Determine the [X, Y] coordinate at the center of the cell enclosing the given text.  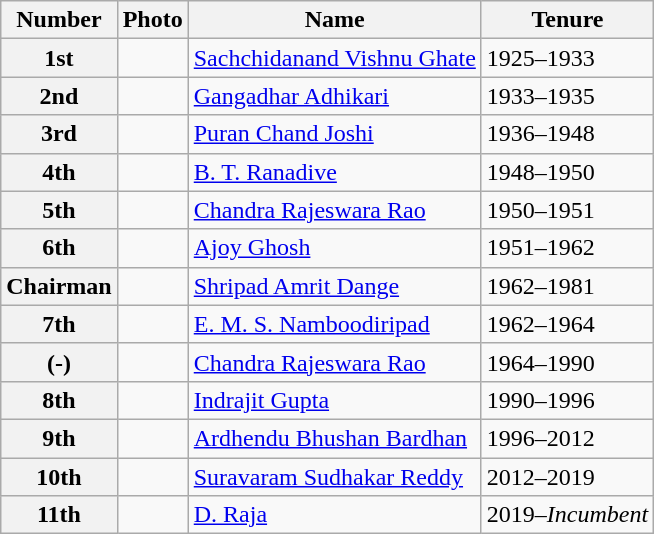
Suravaram Sudhakar Reddy [334, 477]
1st [59, 58]
4th [59, 172]
1950–1951 [567, 210]
1948–1950 [567, 172]
1951–1962 [567, 248]
E. M. S. Namboodiripad [334, 324]
2019–Incumbent [567, 515]
Shripad Amrit Dange [334, 286]
D. Raja [334, 515]
Tenure [567, 20]
1962–1981 [567, 286]
Ajoy Ghosh [334, 248]
5th [59, 210]
B. T. Ranadive [334, 172]
11th [59, 515]
9th [59, 438]
(-) [59, 362]
1990–1996 [567, 400]
Gangadhar Adhikari [334, 96]
8th [59, 400]
1996–2012 [567, 438]
6th [59, 248]
10th [59, 477]
1925–1933 [567, 58]
Ardhendu Bhushan Bardhan [334, 438]
Indrajit Gupta [334, 400]
Name [334, 20]
Photo [152, 20]
1962–1964 [567, 324]
1933–1935 [567, 96]
2012–2019 [567, 477]
1964–1990 [567, 362]
Puran Chand Joshi [334, 134]
3rd [59, 134]
2nd [59, 96]
Number [59, 20]
7th [59, 324]
Sachchidanand Vishnu Ghate [334, 58]
Chairman [59, 286]
1936–1948 [567, 134]
